Find where the given text appears and provide that cell's center as [X, Y] coordinate. 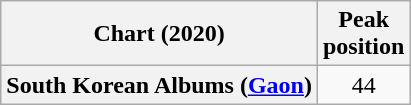
South Korean Albums (Gaon) [160, 85]
44 [363, 85]
Chart (2020) [160, 34]
Peakposition [363, 34]
